Identify which cell holds the provided text, then report its [X, Y] central coordinate. 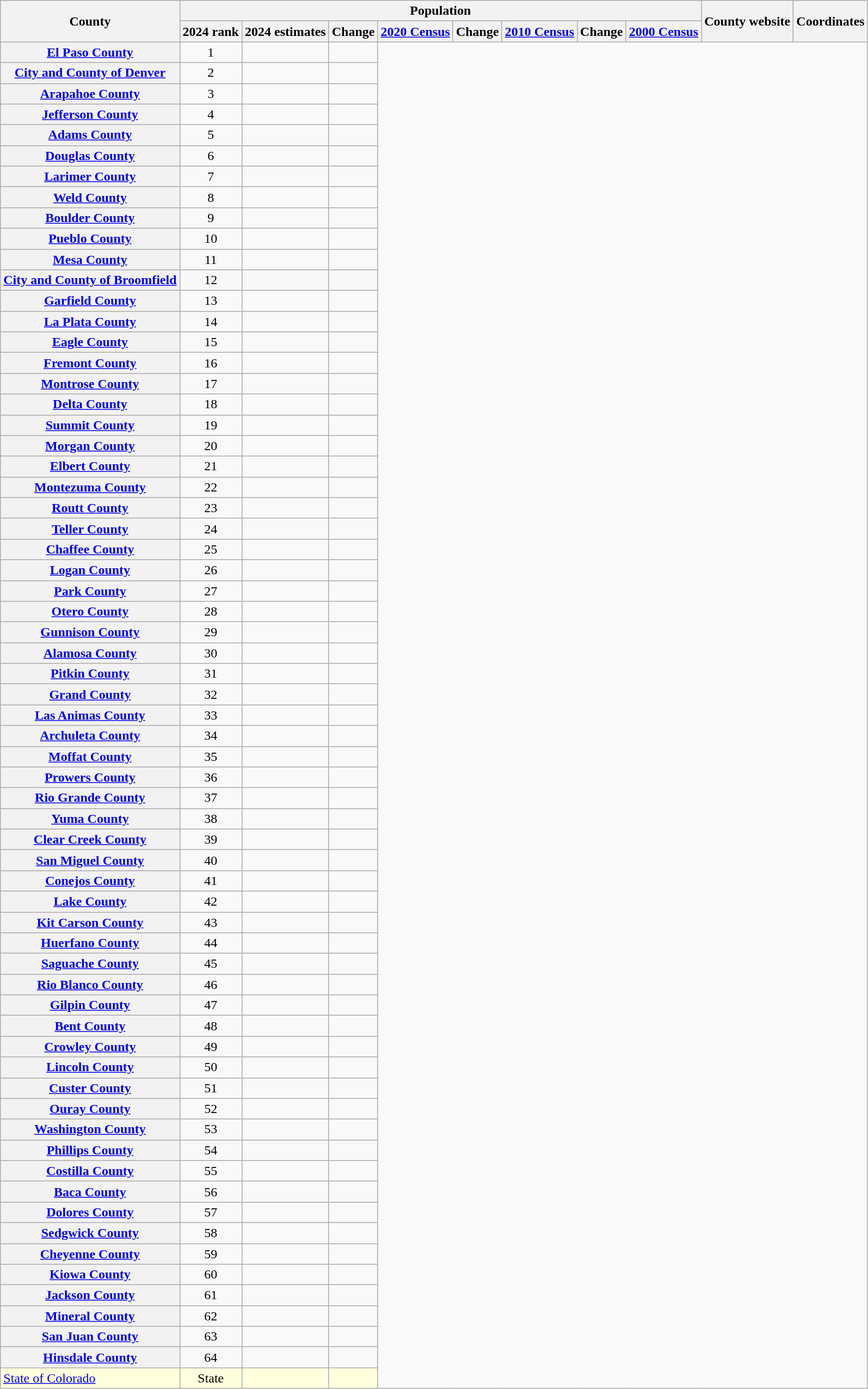
Yuma County [90, 819]
Routt County [90, 508]
1 [211, 52]
Phillips County [90, 1150]
12 [211, 280]
San Juan County [90, 1337]
City and County of Broomfield [90, 280]
6 [211, 156]
22 [211, 487]
Chaffee County [90, 549]
62 [211, 1316]
2 [211, 73]
9 [211, 218]
52 [211, 1109]
27 [211, 591]
39 [211, 839]
El Paso County [90, 52]
Pitkin County [90, 674]
49 [211, 1047]
Kit Carson County [90, 923]
47 [211, 1005]
51 [211, 1088]
Rio Blanco County [90, 985]
Boulder County [90, 218]
40 [211, 860]
21 [211, 466]
Elbert County [90, 466]
Fremont County [90, 363]
Alamosa County [90, 653]
34 [211, 736]
Crowley County [90, 1047]
61 [211, 1295]
2000 Census [663, 32]
County [90, 21]
Pueblo County [90, 238]
41 [211, 881]
Garfield County [90, 301]
Costilla County [90, 1171]
15 [211, 342]
Baca County [90, 1191]
10 [211, 238]
Custer County [90, 1088]
Moffat County [90, 757]
20 [211, 446]
La Plata County [90, 322]
37 [211, 798]
Logan County [90, 570]
Jefferson County [90, 114]
Hinsdale County [90, 1357]
46 [211, 985]
42 [211, 901]
57 [211, 1212]
17 [211, 384]
53 [211, 1129]
7 [211, 176]
Lake County [90, 901]
Coordinates [830, 21]
Weld County [90, 197]
Mesa County [90, 260]
Douglas County [90, 156]
33 [211, 715]
Conejos County [90, 881]
San Miguel County [90, 860]
16 [211, 363]
Sedgwick County [90, 1233]
11 [211, 260]
Clear Creek County [90, 839]
4 [211, 114]
State of Colorado [90, 1378]
2024 estimates [285, 32]
18 [211, 404]
2024 rank [211, 32]
38 [211, 819]
Arapahoe County [90, 94]
Lincoln County [90, 1067]
Gilpin County [90, 1005]
8 [211, 197]
Montrose County [90, 384]
Bent County [90, 1026]
63 [211, 1337]
50 [211, 1067]
36 [211, 777]
Otero County [90, 612]
28 [211, 612]
32 [211, 694]
Montezuma County [90, 487]
45 [211, 964]
Gunnison County [90, 632]
Summit County [90, 425]
23 [211, 508]
14 [211, 322]
44 [211, 943]
2020 Census [415, 32]
5 [211, 135]
25 [211, 549]
43 [211, 923]
60 [211, 1275]
Dolores County [90, 1212]
13 [211, 301]
30 [211, 653]
24 [211, 528]
Population [441, 11]
State [211, 1378]
54 [211, 1150]
Jackson County [90, 1295]
35 [211, 757]
56 [211, 1191]
59 [211, 1253]
Delta County [90, 404]
Adams County [90, 135]
Grand County [90, 694]
Morgan County [90, 446]
County website [748, 21]
19 [211, 425]
Huerfano County [90, 943]
Eagle County [90, 342]
58 [211, 1233]
2010 Census [539, 32]
Washington County [90, 1129]
Rio Grande County [90, 798]
City and County of Denver [90, 73]
Saguache County [90, 964]
Archuleta County [90, 736]
Las Animas County [90, 715]
55 [211, 1171]
Teller County [90, 528]
Kiowa County [90, 1275]
Ouray County [90, 1109]
3 [211, 94]
48 [211, 1026]
Cheyenne County [90, 1253]
Prowers County [90, 777]
29 [211, 632]
64 [211, 1357]
Mineral County [90, 1316]
Park County [90, 591]
31 [211, 674]
Larimer County [90, 176]
26 [211, 570]
